Locate the cell with the specified text and output its [X, Y] center coordinate. 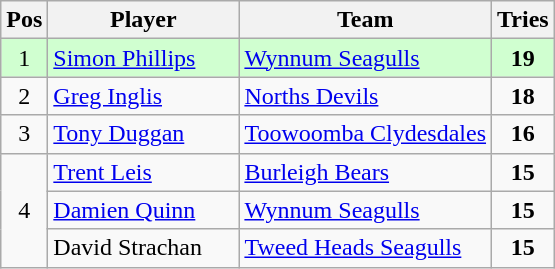
16 [524, 134]
Team [366, 20]
2 [24, 96]
Damien Quinn [144, 210]
Player [144, 20]
Norths Devils [366, 96]
Burleigh Bears [366, 172]
1 [24, 58]
Simon Phillips [144, 58]
David Strachan [144, 248]
18 [524, 96]
Trent Leis [144, 172]
Greg Inglis [144, 96]
4 [24, 210]
Toowoomba Clydesdales [366, 134]
Tries [524, 20]
19 [524, 58]
Pos [24, 20]
Tweed Heads Seagulls [366, 248]
Tony Duggan [144, 134]
3 [24, 134]
